Scan for the cell matching the given text and deliver its [x, y] coordinate at center. 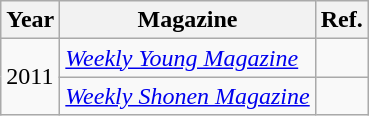
Year [30, 20]
Ref. [342, 20]
Magazine [188, 20]
Weekly Shonen Magazine [188, 96]
Weekly Young Magazine [188, 58]
2011 [30, 77]
